Return [x, y] of the center of cell containing provided text 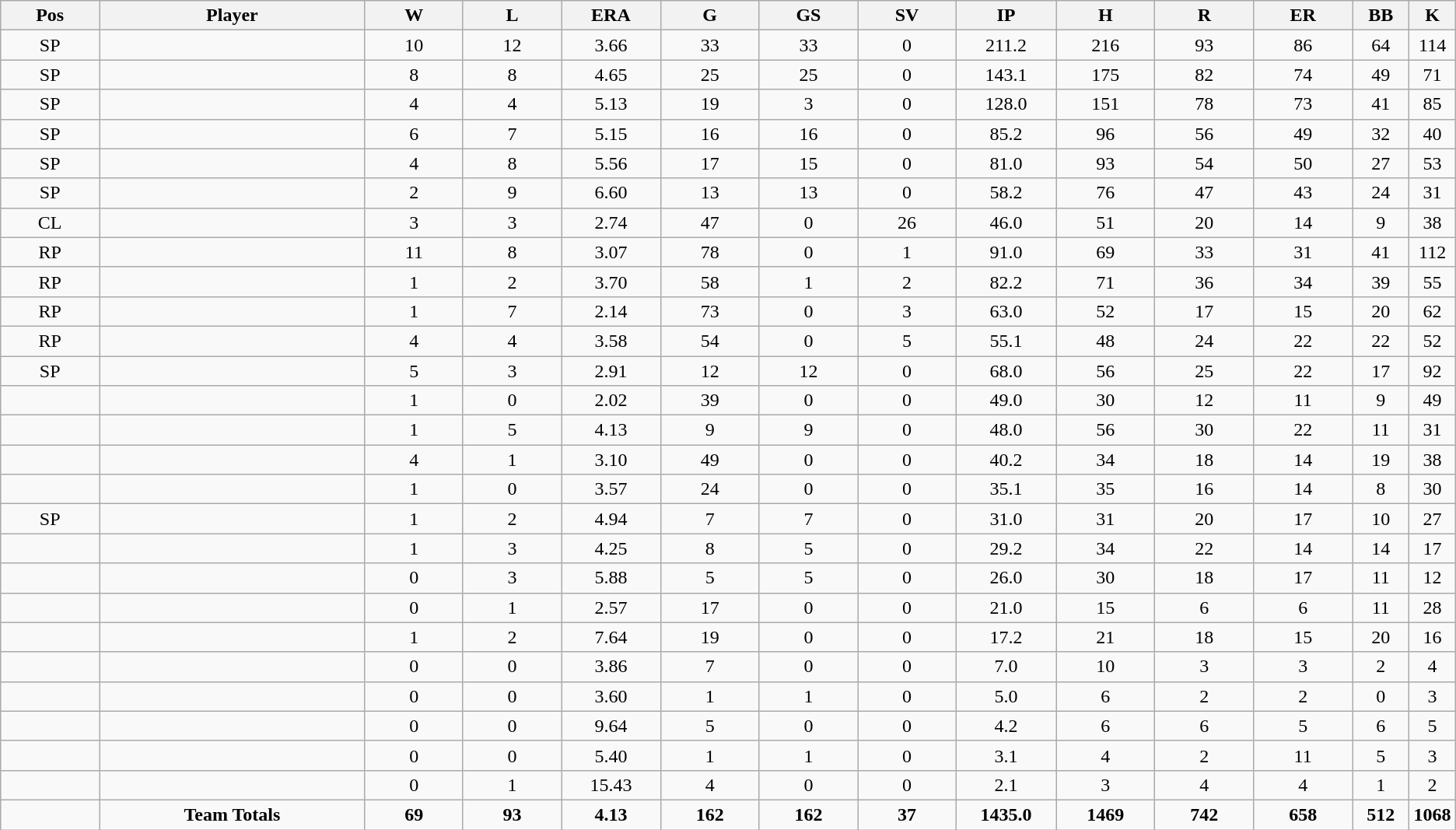
76 [1106, 193]
5.15 [611, 134]
CL [50, 222]
128.0 [1006, 104]
658 [1304, 814]
Pos [50, 16]
6.60 [611, 193]
92 [1433, 371]
4.65 [611, 75]
58.2 [1006, 193]
21.0 [1006, 608]
26 [907, 222]
5.40 [611, 755]
2.74 [611, 222]
48.0 [1006, 430]
58 [709, 282]
32 [1381, 134]
7.0 [1006, 667]
2.14 [611, 311]
96 [1106, 134]
SV [907, 16]
IP [1006, 16]
175 [1106, 75]
G [709, 16]
3.86 [611, 667]
Team Totals [233, 814]
35.1 [1006, 489]
35 [1106, 489]
5.88 [611, 578]
37 [907, 814]
5.0 [1006, 696]
216 [1106, 45]
Player [233, 16]
112 [1433, 252]
21 [1106, 637]
3.07 [611, 252]
43 [1304, 193]
151 [1106, 104]
ERA [611, 16]
5.13 [611, 104]
3.60 [611, 696]
ER [1304, 16]
28 [1433, 608]
36 [1204, 282]
86 [1304, 45]
742 [1204, 814]
50 [1304, 163]
9.64 [611, 726]
L [512, 16]
29.2 [1006, 548]
48 [1106, 341]
3.70 [611, 282]
114 [1433, 45]
4.25 [611, 548]
55 [1433, 282]
3.58 [611, 341]
H [1106, 16]
31.0 [1006, 519]
143.1 [1006, 75]
64 [1381, 45]
2.1 [1006, 785]
5.56 [611, 163]
3.57 [611, 489]
15.43 [611, 785]
1469 [1106, 814]
49.0 [1006, 401]
51 [1106, 222]
211.2 [1006, 45]
91.0 [1006, 252]
85 [1433, 104]
3.66 [611, 45]
512 [1381, 814]
63.0 [1006, 311]
2.57 [611, 608]
46.0 [1006, 222]
82.2 [1006, 282]
GS [809, 16]
2.02 [611, 401]
4.2 [1006, 726]
7.64 [611, 637]
W [414, 16]
26.0 [1006, 578]
40.2 [1006, 460]
3.1 [1006, 755]
1435.0 [1006, 814]
55.1 [1006, 341]
1068 [1433, 814]
85.2 [1006, 134]
74 [1304, 75]
53 [1433, 163]
BB [1381, 16]
68.0 [1006, 371]
17.2 [1006, 637]
R [1204, 16]
4.94 [611, 519]
2.91 [611, 371]
62 [1433, 311]
82 [1204, 75]
K [1433, 16]
3.10 [611, 460]
81.0 [1006, 163]
40 [1433, 134]
